Locate the cell with the specified text and output its (x, y) center coordinate. 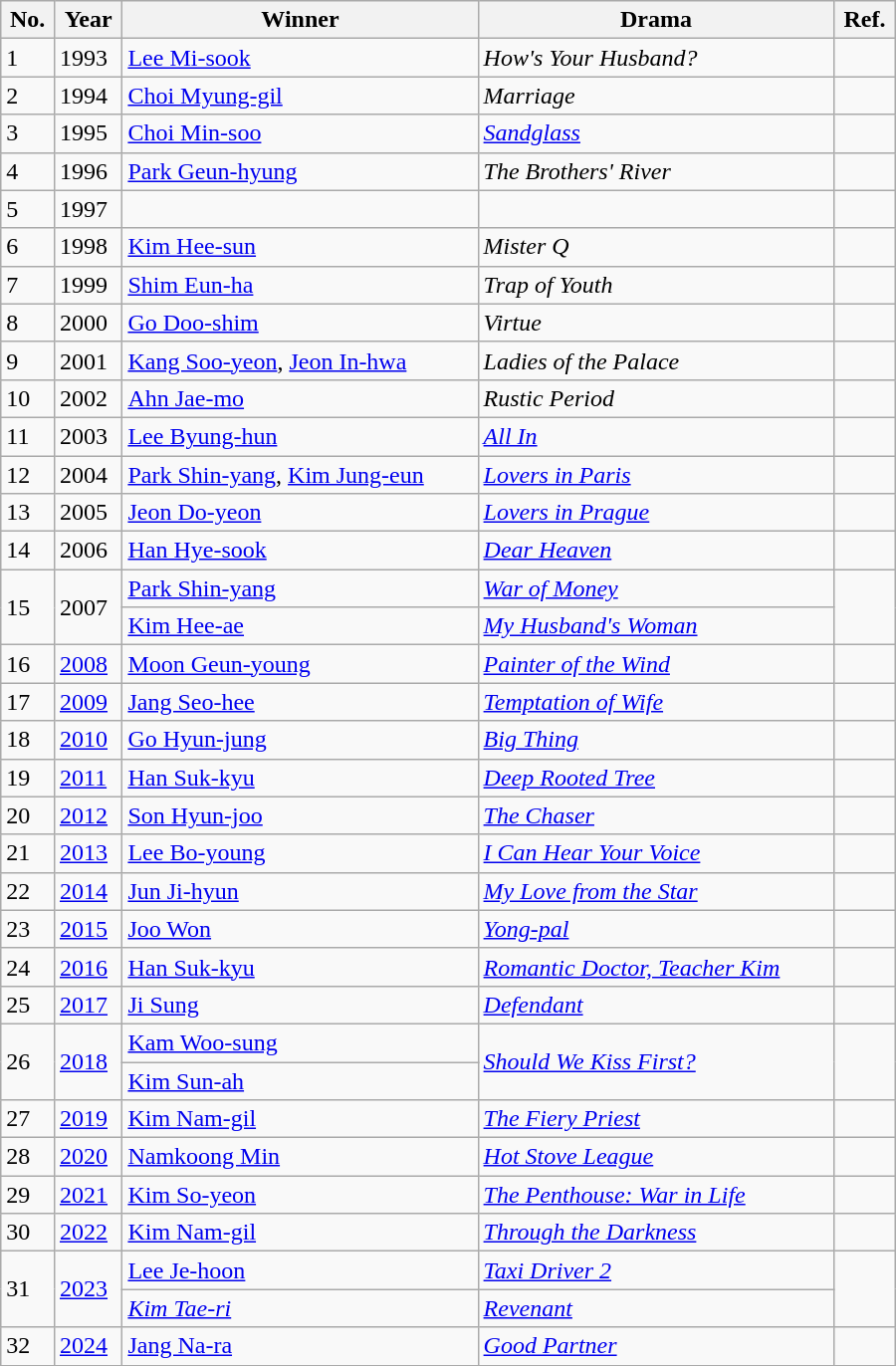
Ladies of the Palace (656, 360)
Joo Won (301, 929)
The Brothers' River (656, 171)
25 (28, 1005)
Rustic Period (656, 398)
7 (28, 285)
My Husband's Woman (656, 626)
Mister Q (656, 247)
Big Thing (656, 740)
17 (28, 702)
Lee Mi-sook (301, 58)
Jang Seo-hee (301, 702)
Lee Byung-hun (301, 436)
Hot Stove League (656, 1157)
Han Hye-sook (301, 551)
Ji Sung (301, 1005)
2015 (88, 929)
Kang Soo-yeon, Jeon In-hwa (301, 360)
My Love from the Star (656, 891)
Lee Je-hoon (301, 1270)
Deep Rooted Tree (656, 778)
Park Shin-yang, Kim Jung-eun (301, 475)
Kim Hee-sun (301, 247)
Marriage (656, 96)
Painter of the Wind (656, 664)
2001 (88, 360)
Good Partner (656, 1346)
1994 (88, 96)
Ahn Jae-mo (301, 398)
Taxi Driver 2 (656, 1270)
13 (28, 513)
2009 (88, 702)
24 (28, 967)
21 (28, 853)
Kim Sun-ah (301, 1080)
How's Your Husband? (656, 58)
I Can Hear Your Voice (656, 853)
2002 (88, 398)
1993 (88, 58)
Choi Min-soo (301, 133)
2014 (88, 891)
War of Money (656, 588)
2008 (88, 664)
5 (28, 209)
2017 (88, 1005)
2000 (88, 323)
Defendant (656, 1005)
Through the Darkness (656, 1233)
2019 (88, 1119)
Winner (301, 20)
Romantic Doctor, Teacher Kim (656, 967)
Jang Na-ra (301, 1346)
15 (28, 607)
6 (28, 247)
2011 (88, 778)
2007 (88, 607)
16 (28, 664)
2020 (88, 1157)
29 (28, 1195)
Revenant (656, 1308)
2016 (88, 967)
Sandglass (656, 133)
18 (28, 740)
19 (28, 778)
32 (28, 1346)
The Penthouse: War in Life (656, 1195)
20 (28, 815)
2003 (88, 436)
Temptation of Wife (656, 702)
Kam Woo-sung (301, 1042)
Park Shin-yang (301, 588)
2012 (88, 815)
Jun Ji-hyun (301, 891)
Go Doo-shim (301, 323)
Year (88, 20)
1995 (88, 133)
2 (28, 96)
4 (28, 171)
2013 (88, 853)
Kim Tae-ri (301, 1308)
Virtue (656, 323)
Should We Kiss First? (656, 1061)
2018 (88, 1061)
14 (28, 551)
1 (28, 58)
Drama (656, 20)
1997 (88, 209)
26 (28, 1061)
Trap of Youth (656, 285)
All In (656, 436)
31 (28, 1289)
1998 (88, 247)
27 (28, 1119)
No. (28, 20)
Son Hyun-joo (301, 815)
Lovers in Prague (656, 513)
Yong-pal (656, 929)
Kim So-yeon (301, 1195)
22 (28, 891)
Lee Bo-young (301, 853)
23 (28, 929)
11 (28, 436)
9 (28, 360)
Moon Geun-young (301, 664)
12 (28, 475)
2024 (88, 1346)
The Chaser (656, 815)
28 (28, 1157)
2023 (88, 1289)
30 (28, 1233)
1999 (88, 285)
8 (28, 323)
2010 (88, 740)
Park Geun-hyung (301, 171)
Ref. (864, 20)
Jeon Do-yeon (301, 513)
2005 (88, 513)
Namkoong Min (301, 1157)
2022 (88, 1233)
The Fiery Priest (656, 1119)
2021 (88, 1195)
Shim Eun-ha (301, 285)
Dear Heaven (656, 551)
2006 (88, 551)
10 (28, 398)
Lovers in Paris (656, 475)
Kim Hee-ae (301, 626)
1996 (88, 171)
Go Hyun-jung (301, 740)
Choi Myung-gil (301, 96)
2004 (88, 475)
3 (28, 133)
